Identify which cell holds the provided text, then report its (X, Y) central coordinate. 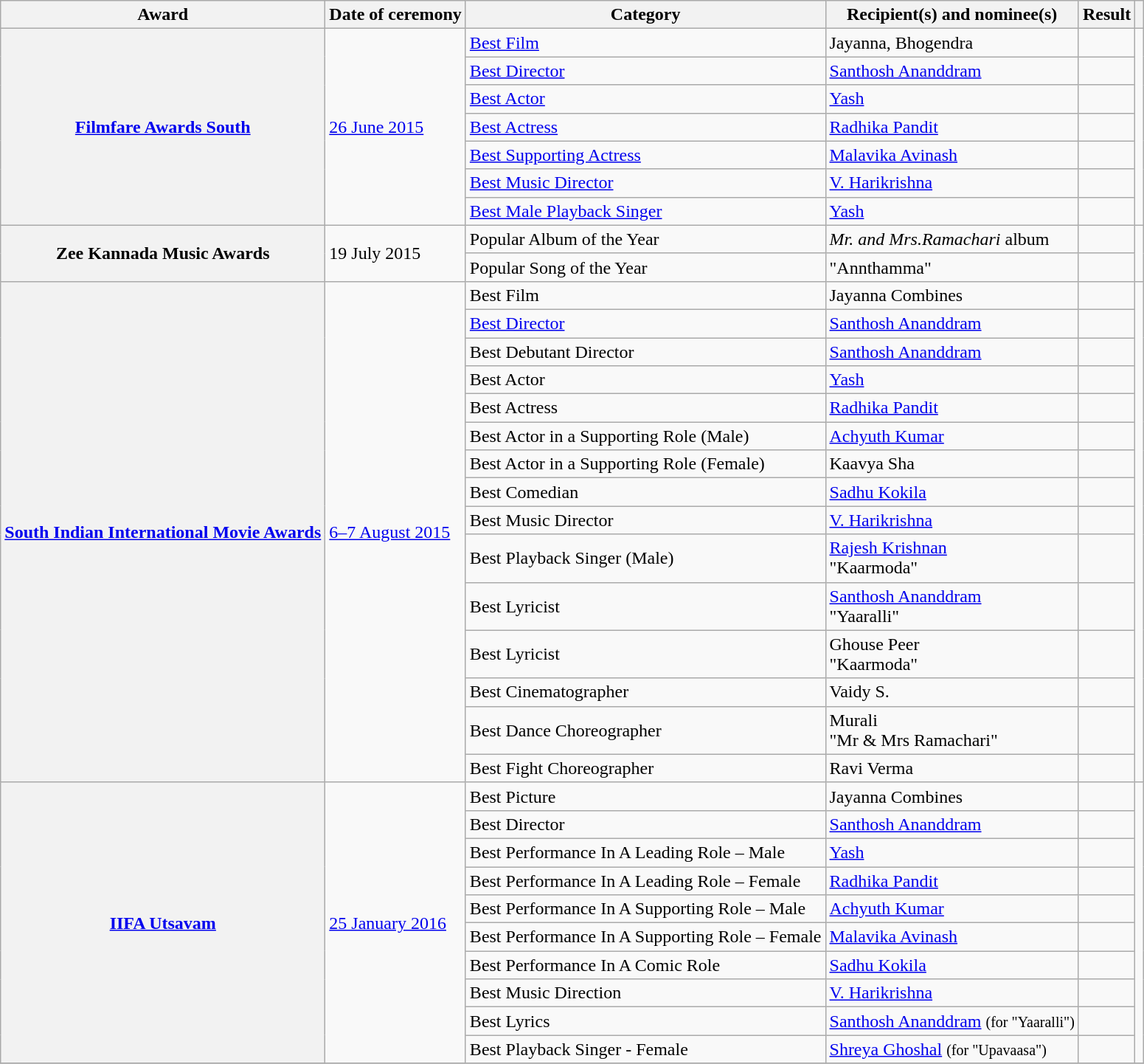
Best Performance In A Supporting Role – Female (645, 937)
Best Playback Singer - Female (645, 1049)
Shreya Ghoshal (for "Upavaasa") (951, 1049)
Best Supporting Actress (645, 155)
Best Music Direction (645, 993)
Ghouse Peer"Kaarmoda" (951, 654)
Best Fight Choreographer (645, 768)
Recipient(s) and nominee(s) (951, 15)
Best Debutant Director (645, 352)
19 July 2015 (395, 253)
6–7 August 2015 (395, 531)
Popular Song of the Year (645, 267)
Result (1106, 15)
Santhosh Ananddram (for "Yaaralli") (951, 1021)
Mr. and Mrs.Ramachari album (951, 239)
Best Playback Singer (Male) (645, 558)
Popular Album of the Year (645, 239)
Rajesh Krishnan"Kaarmoda" (951, 558)
Best Comedian (645, 492)
Zee Kannada Music Awards (163, 253)
Best Male Playback Singer (645, 211)
Ravi Verma (951, 768)
Murali"Mr & Mrs Ramachari" (951, 730)
Award (163, 15)
Date of ceremony (395, 15)
South Indian International Movie Awards (163, 531)
25 January 2016 (395, 922)
Jayanna, Bhogendra (951, 43)
Best Performance In A Supporting Role – Male (645, 909)
Best Actor in a Supporting Role (Female) (645, 464)
Best Lyrics (645, 1021)
Kaavya Sha (951, 464)
Best Dance Choreographer (645, 730)
Best Actor in a Supporting Role (Male) (645, 436)
Best Cinematographer (645, 692)
Vaidy S. (951, 692)
Best Performance In A Leading Role – Female (645, 880)
Filmfare Awards South (163, 127)
26 June 2015 (395, 127)
"Annthamma" (951, 267)
Category (645, 15)
Best Performance In A Comic Role (645, 965)
IIFA Utsavam (163, 922)
Best Performance In A Leading Role – Male (645, 852)
Santhosh Ananddram"Yaaralli" (951, 607)
Best Picture (645, 796)
